Output the (X, Y) coordinate of the center of the cell containing the given text.  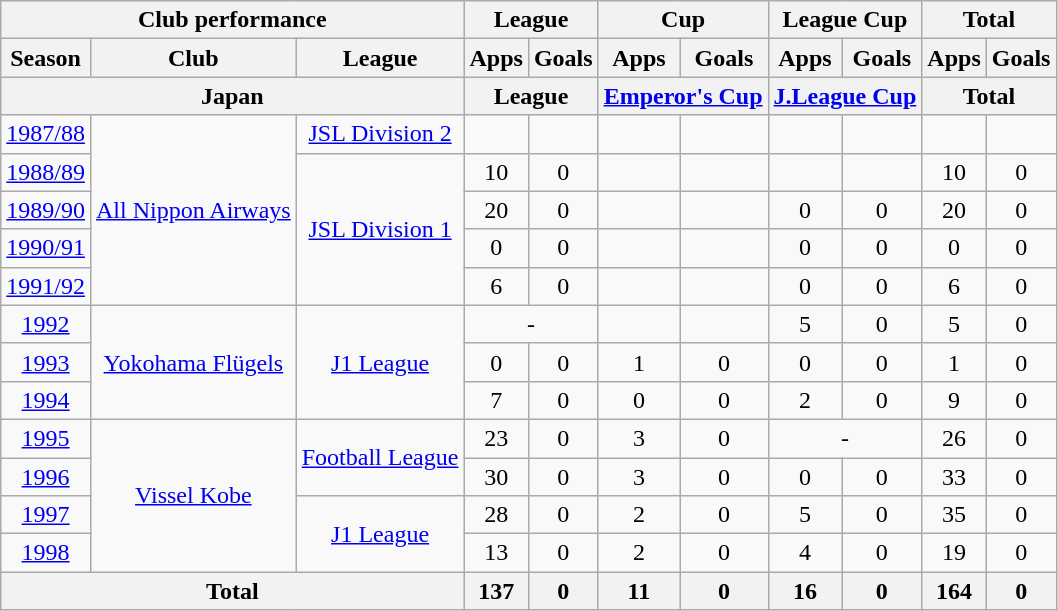
Season (46, 58)
Club performance (232, 20)
16 (805, 591)
JSL Division 1 (380, 229)
7 (496, 400)
J.League Cup (845, 96)
Football League (380, 457)
35 (954, 515)
23 (496, 438)
13 (496, 553)
11 (639, 591)
League Cup (845, 20)
19 (954, 553)
30 (496, 477)
26 (954, 438)
1990/91 (46, 248)
JSL Division 2 (380, 134)
1998 (46, 553)
Vissel Kobe (193, 495)
1991/92 (46, 286)
1992 (46, 324)
Yokohama Flügels (193, 362)
Cup (683, 20)
1989/90 (46, 210)
Japan (232, 96)
4 (805, 553)
1995 (46, 438)
33 (954, 477)
1994 (46, 400)
9 (954, 400)
Emperor's Cup (683, 96)
1993 (46, 362)
Club (193, 58)
All Nippon Airways (193, 210)
164 (954, 591)
1988/89 (46, 172)
1997 (46, 515)
137 (496, 591)
1996 (46, 477)
1987/88 (46, 134)
28 (496, 515)
